Find where the given text appears and provide that cell's center as [X, Y] coordinate. 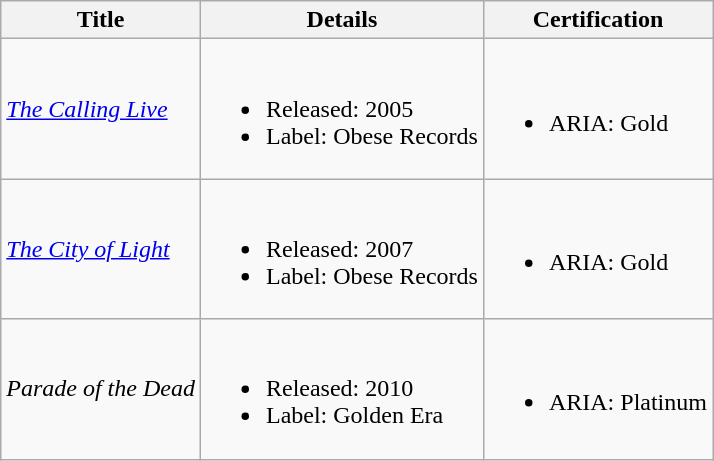
The City of Light [101, 249]
Details [342, 20]
Parade of the Dead [101, 389]
The Calling Live [101, 109]
Certification [598, 20]
ARIA: Platinum [598, 389]
Released: 2007Label: Obese Records [342, 249]
Title [101, 20]
Released: 2005Label: Obese Records [342, 109]
Released: 2010Label: Golden Era [342, 389]
